Return the (x, y) coordinate for the center point of the cell that contains the specified text.  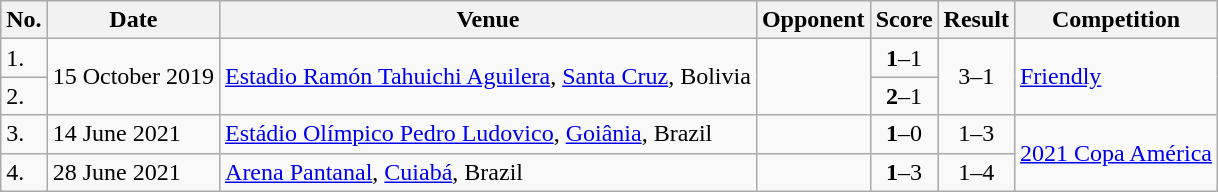
3–1 (976, 77)
Arena Pantanal, Cuiabá, Brazil (488, 172)
Friendly (1116, 77)
Competition (1116, 20)
2021 Copa América (1116, 153)
4. (24, 172)
Score (904, 20)
Estadio Ramón Tahuichi Aguilera, Santa Cruz, Bolivia (488, 77)
2–1 (904, 96)
Venue (488, 20)
15 October 2019 (133, 77)
3. (24, 134)
2. (24, 96)
28 June 2021 (133, 172)
1. (24, 58)
Result (976, 20)
1–0 (904, 134)
14 June 2021 (133, 134)
No. (24, 20)
1–1 (904, 58)
Opponent (813, 20)
Estádio Olímpico Pedro Ludovico, Goiânia, Brazil (488, 134)
Date (133, 20)
1–4 (976, 172)
